Detect which cell encompasses the target text, then output its (x, y) center coordinate. 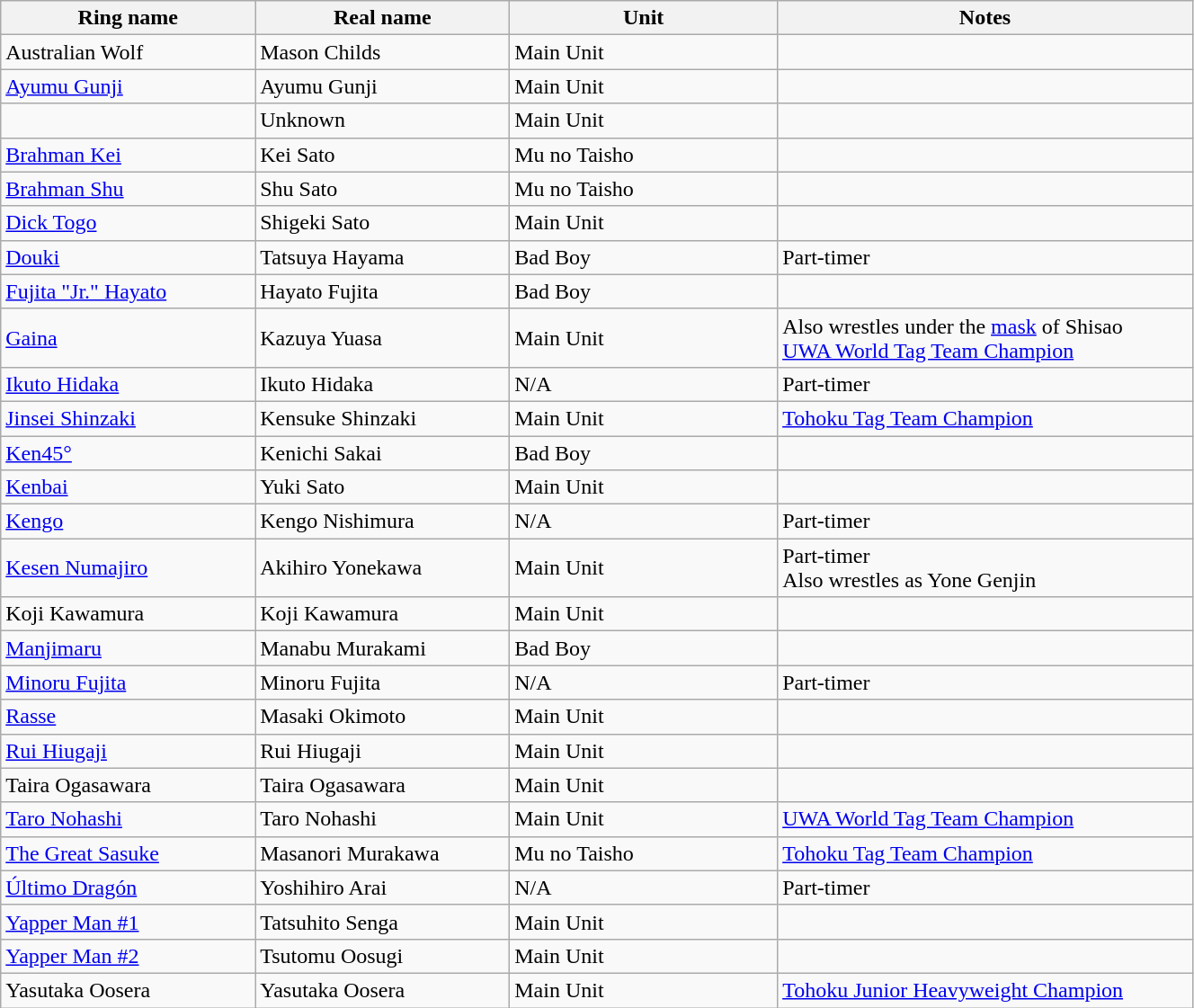
Yuki Sato (383, 487)
Akihiro Yonekawa (383, 568)
Masanori Murakawa (383, 853)
Kei Sato (383, 155)
UWA World Tag Team Champion (985, 819)
Unknown (383, 120)
Shu Sato (383, 189)
Kensuke Shinzaki (383, 418)
Kenichi Sakai (383, 452)
Gaina (128, 338)
Fujita "Jr." Hayato (128, 291)
Tohoku Junior Heavyweight Champion (985, 990)
Part-timerAlso wrestles as Yone Genjin (985, 568)
Ring name (128, 18)
The Great Sasuke (128, 853)
Jinsei Shinzaki (128, 418)
Manjimaru (128, 648)
Brahman Shu (128, 189)
Mason Childs (383, 52)
Kengo Nishimura (383, 522)
Último Dragón (128, 888)
Tsutomu Oosugi (383, 956)
Notes (985, 18)
Also wrestles under the mask of ShisaoUWA World Tag Team Champion (985, 338)
Yapper Man #2 (128, 956)
Dick Togo (128, 223)
Masaki Okimoto (383, 717)
Australian Wolf (128, 52)
Manabu Murakami (383, 648)
Yapper Man #1 (128, 922)
Unit (644, 18)
Shigeki Sato (383, 223)
Hayato Fujita (383, 291)
Douki (128, 257)
Kengo (128, 522)
Yoshihiro Arai (383, 888)
Kenbai (128, 487)
Kazuya Yuasa (383, 338)
Kesen Numajiro (128, 568)
Real name (383, 18)
Brahman Kei (128, 155)
Rasse (128, 717)
Tatsuya Hayama (383, 257)
Ken45° (128, 452)
Tatsuhito Senga (383, 922)
